Output the [X, Y] coordinate of the center of the cell containing the given text.  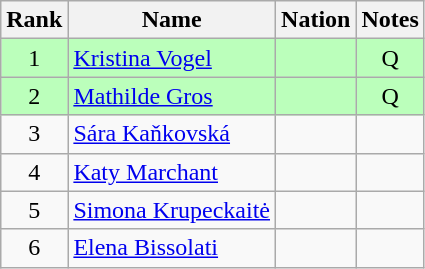
Name [172, 20]
Simona Krupeckaitė [172, 210]
Notes [390, 20]
3 [34, 134]
5 [34, 210]
4 [34, 172]
Katy Marchant [172, 172]
Rank [34, 20]
2 [34, 96]
Elena Bissolati [172, 248]
Kristina Vogel [172, 58]
1 [34, 58]
Sára Kaňkovská [172, 134]
Mathilde Gros [172, 96]
6 [34, 248]
Nation [316, 20]
